Find where the given text appears and provide that cell's center as (x, y) coordinate. 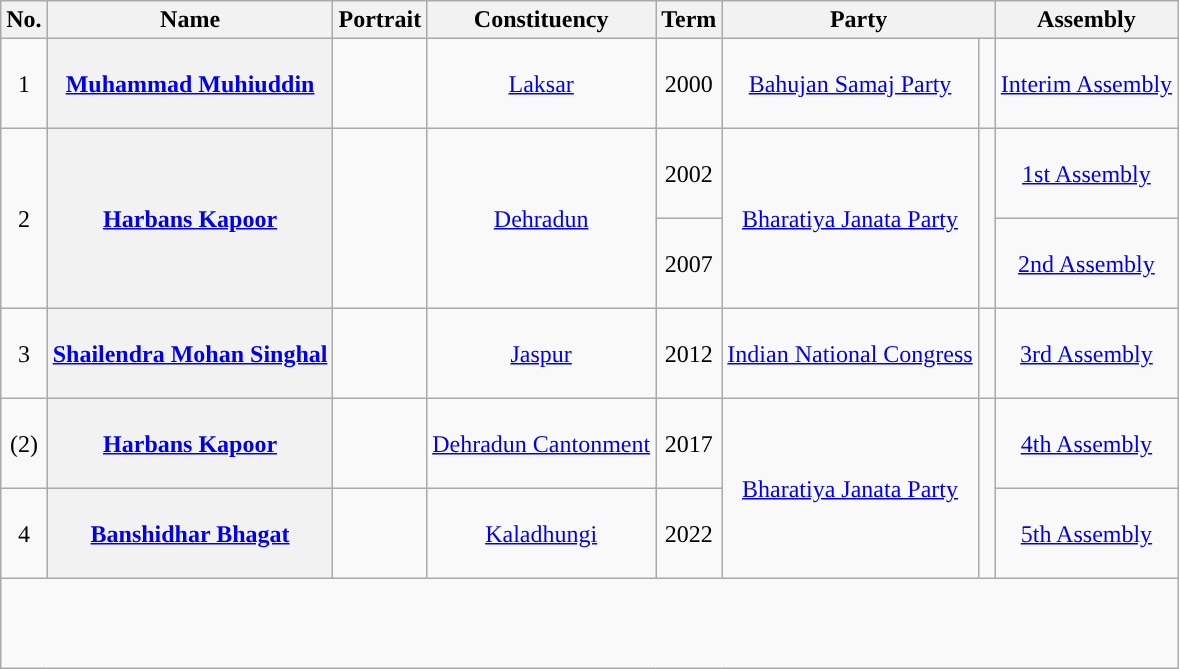
Shailendra Mohan Singhal (190, 354)
Name (190, 20)
Bahujan Samaj Party (850, 84)
1 (24, 84)
Jaspur (542, 354)
Party (858, 20)
2017 (689, 444)
2012 (689, 354)
3rd Assembly (1086, 354)
Dehradun (542, 219)
2 (24, 219)
Laksar (542, 84)
2002 (689, 174)
4th Assembly (1086, 444)
Muhammad Muhiuddin (190, 84)
Term (689, 20)
2nd Assembly (1086, 264)
3 (24, 354)
No. (24, 20)
Kaladhungi (542, 534)
Banshidhar Bhagat (190, 534)
Interim Assembly (1086, 84)
1st Assembly (1086, 174)
2022 (689, 534)
Dehradun Cantonment (542, 444)
(2) (24, 444)
2007 (689, 264)
Constituency (542, 20)
4 (24, 534)
Portrait (380, 20)
5th Assembly (1086, 534)
Assembly (1086, 20)
2000 (689, 84)
Indian National Congress (850, 354)
